From the cell containing the given text, extract its center point as (X, Y) coordinate. 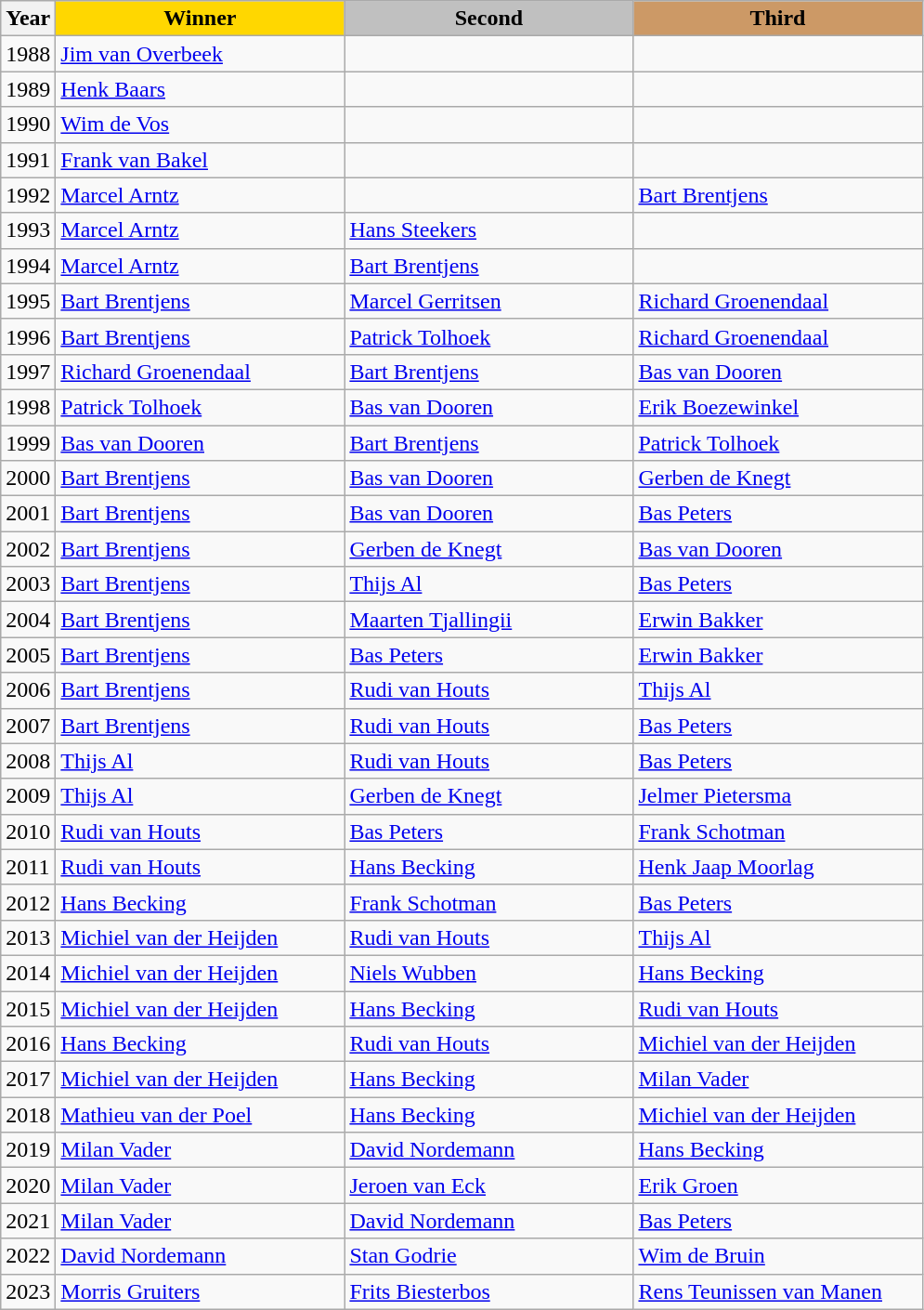
2005 (28, 655)
1990 (28, 124)
1993 (28, 230)
Henk Jaap Moorlag (778, 867)
Niels Wubben (488, 973)
Maarten Tjallingii (488, 620)
2010 (28, 832)
2004 (28, 620)
1998 (28, 407)
2012 (28, 902)
Winner (201, 19)
Stan Godrie (488, 1256)
2013 (28, 937)
2022 (28, 1256)
2008 (28, 761)
Jelmer Pietersma (778, 796)
1994 (28, 266)
2019 (28, 1150)
2021 (28, 1221)
2000 (28, 478)
Wim de Vos (201, 124)
Frits Biesterbos (488, 1291)
2014 (28, 973)
2006 (28, 690)
2003 (28, 584)
1996 (28, 336)
Third (778, 19)
Morris Gruiters (201, 1291)
1992 (28, 195)
Mathieu van der Poel (201, 1115)
Henk Baars (201, 89)
2007 (28, 726)
1989 (28, 89)
Frank van Bakel (201, 160)
Second (488, 19)
1997 (28, 372)
1999 (28, 443)
2023 (28, 1291)
2020 (28, 1186)
Year (28, 19)
Wim de Bruin (778, 1256)
Marcel Gerritsen (488, 301)
Erik Boezewinkel (778, 407)
Rens Teunissen van Manen (778, 1291)
2002 (28, 549)
Jeroen van Eck (488, 1186)
2017 (28, 1080)
2009 (28, 796)
Hans Steekers (488, 230)
1995 (28, 301)
2015 (28, 1008)
Erik Groen (778, 1186)
2011 (28, 867)
2001 (28, 514)
2018 (28, 1115)
1988 (28, 54)
2016 (28, 1044)
Jim van Overbeek (201, 54)
1991 (28, 160)
